For the text-containing cell, return its midpoint in (x, y) coordinate format. 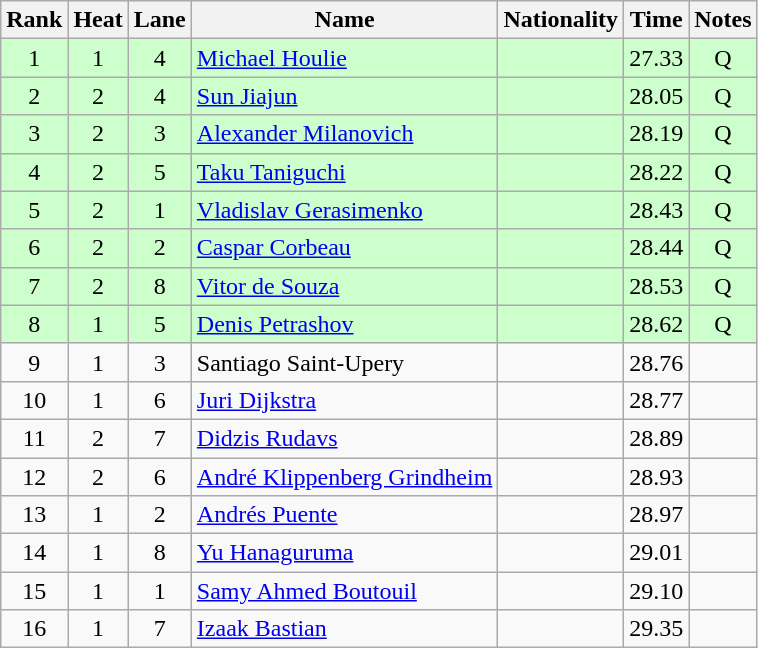
Vladislav Gerasimenko (344, 210)
Michael Houlie (344, 58)
29.10 (656, 591)
Vitor de Souza (344, 286)
11 (34, 438)
29.01 (656, 553)
Notes (723, 20)
Andrés Puente (344, 515)
28.77 (656, 400)
28.97 (656, 515)
Santiago Saint-Upery (344, 362)
Didzis Rudavs (344, 438)
28.93 (656, 477)
Name (344, 20)
Time (656, 20)
Lane (160, 20)
28.89 (656, 438)
Juri Dijkstra (344, 400)
28.19 (656, 134)
Nationality (561, 20)
André Klippenberg Grindheim (344, 477)
14 (34, 553)
28.53 (656, 286)
28.43 (656, 210)
9 (34, 362)
Denis Petrashov (344, 324)
16 (34, 629)
28.76 (656, 362)
12 (34, 477)
Rank (34, 20)
Yu Hanaguruma (344, 553)
27.33 (656, 58)
Sun Jiajun (344, 96)
28.05 (656, 96)
Izaak Bastian (344, 629)
29.35 (656, 629)
10 (34, 400)
Taku Taniguchi (344, 172)
13 (34, 515)
Caspar Corbeau (344, 248)
Heat (98, 20)
28.62 (656, 324)
28.44 (656, 248)
Samy Ahmed Boutouil (344, 591)
15 (34, 591)
28.22 (656, 172)
Alexander Milanovich (344, 134)
